Search for the cell housing the specified text and yield its (x, y) center coordinate. 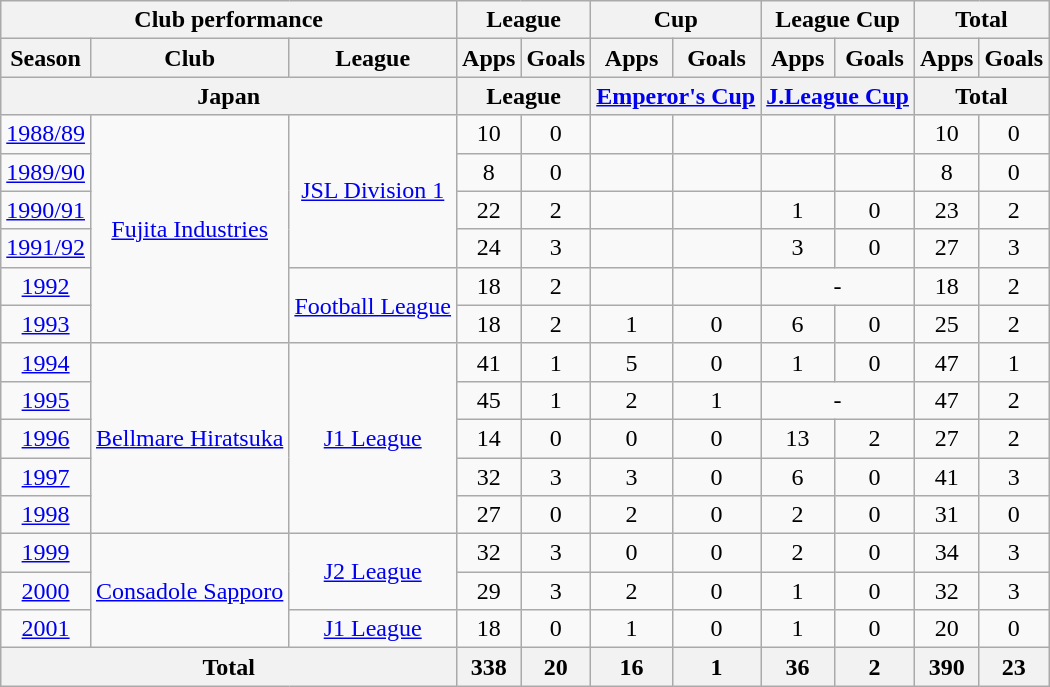
25 (946, 324)
1991/92 (46, 248)
338 (489, 667)
Club (189, 58)
22 (489, 210)
2001 (46, 629)
Bellmare Hiratsuka (189, 438)
1998 (46, 515)
1989/90 (46, 172)
1996 (46, 438)
Consadole Sapporo (189, 591)
45 (489, 400)
29 (489, 591)
16 (632, 667)
5 (632, 362)
1997 (46, 477)
24 (489, 248)
Cup (676, 20)
JSL Division 1 (373, 191)
390 (946, 667)
1988/89 (46, 134)
14 (489, 438)
1999 (46, 553)
1993 (46, 324)
13 (798, 438)
1992 (46, 286)
J2 League (373, 572)
J.League Cup (838, 96)
1994 (46, 362)
2000 (46, 591)
1995 (46, 400)
36 (798, 667)
31 (946, 515)
Club performance (229, 20)
1990/91 (46, 210)
Emperor's Cup (676, 96)
34 (946, 553)
League Cup (838, 20)
Fujita Industries (189, 229)
Japan (229, 96)
Season (46, 58)
Football League (373, 305)
